For the text-containing cell, return its midpoint in [x, y] coordinate format. 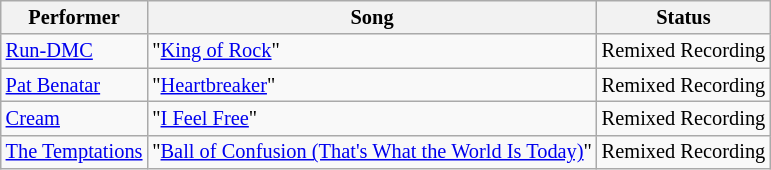
The Temptations [74, 152]
Performer [74, 17]
Pat Benatar [74, 85]
"Ball of Confusion (That's What the World Is Today)" [372, 152]
"I Feel Free" [372, 118]
"Heartbreaker" [372, 85]
Status [684, 17]
Run-DMC [74, 51]
"King of Rock" [372, 51]
Cream [74, 118]
Song [372, 17]
